Locate the cell with the specified text and output its [x, y] center coordinate. 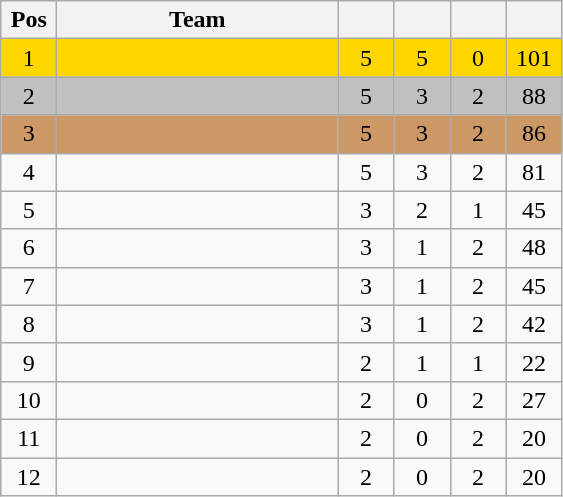
81 [534, 172]
48 [534, 248]
101 [534, 58]
42 [534, 324]
8 [29, 324]
7 [29, 286]
86 [534, 134]
6 [29, 248]
12 [29, 477]
9 [29, 362]
11 [29, 438]
10 [29, 400]
Pos [29, 20]
4 [29, 172]
88 [534, 96]
22 [534, 362]
Team [198, 20]
27 [534, 400]
